Search for the cell housing the specified text and yield its (x, y) center coordinate. 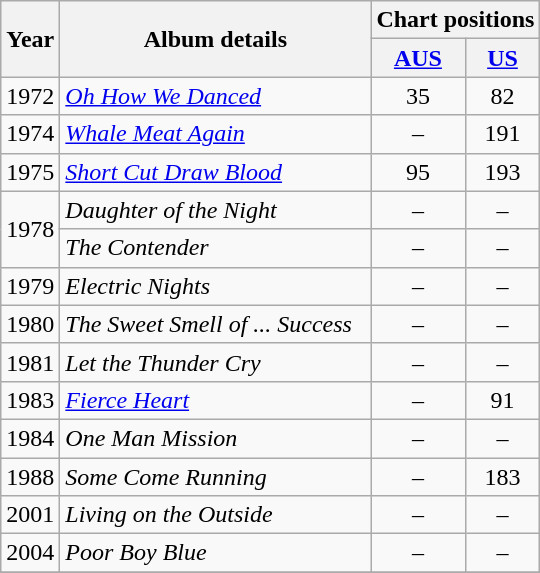
Short Cut Draw Blood (216, 172)
183 (502, 477)
2004 (30, 553)
Poor Boy Blue (216, 553)
35 (418, 96)
The Sweet Smell of ... Success (216, 324)
Living on the Outside (216, 515)
Let the Thunder Cry (216, 362)
95 (418, 172)
US (502, 58)
1981 (30, 362)
91 (502, 400)
Chart positions (456, 20)
Album details (216, 39)
1983 (30, 400)
Whale Meat Again (216, 134)
Fierce Heart (216, 400)
193 (502, 172)
Daughter of the Night (216, 210)
1972 (30, 96)
1974 (30, 134)
2001 (30, 515)
1988 (30, 477)
191 (502, 134)
Year (30, 39)
1984 (30, 438)
1978 (30, 229)
AUS (418, 58)
1975 (30, 172)
The Contender (216, 248)
Electric Nights (216, 286)
1979 (30, 286)
82 (502, 96)
Oh How We Danced (216, 96)
Some Come Running (216, 477)
1980 (30, 324)
One Man Mission (216, 438)
